Return the (x, y) coordinate for the center point of the cell that contains the specified text.  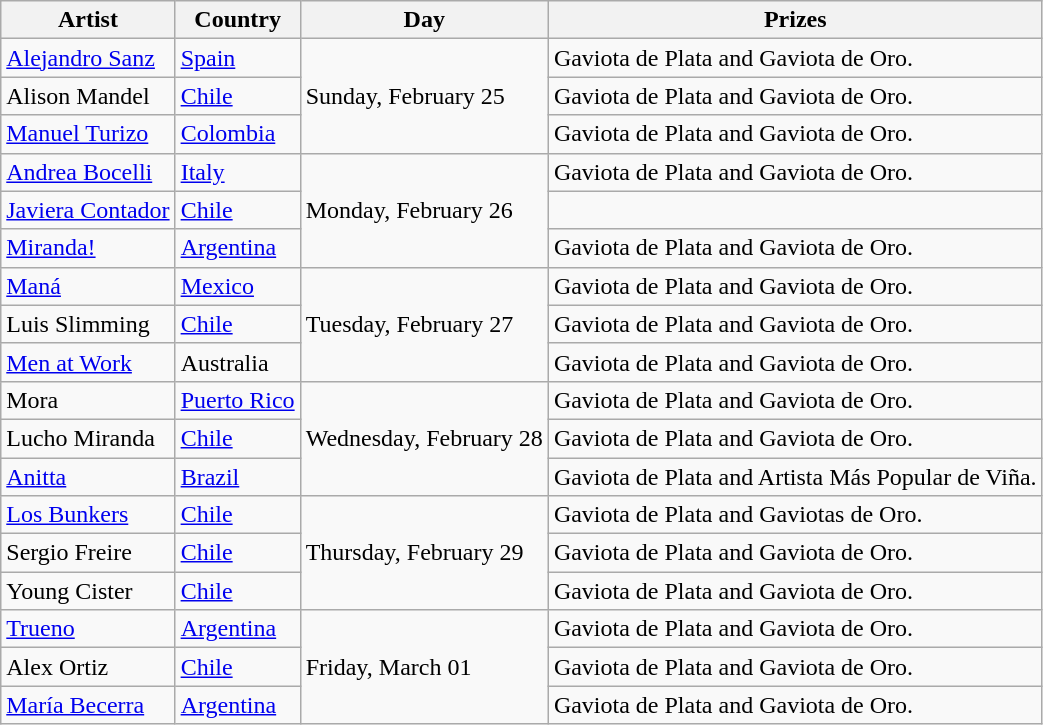
Los Bunkers (88, 515)
Brazil (238, 477)
Alejandro Sanz (88, 58)
Miranda! (88, 248)
Lucho Miranda (88, 438)
Thursday, February 29 (424, 553)
Anitta (88, 477)
Mexico (238, 286)
Sergio Freire (88, 553)
Monday, February 26 (424, 210)
Maná (88, 286)
Mora (88, 400)
Country (238, 20)
María Becerra (88, 705)
Javiera Contador (88, 210)
Australia (238, 362)
Manuel Turizo (88, 134)
Trueno (88, 629)
Gaviota de Plata and Gaviotas de Oro. (795, 515)
Friday, March 01 (424, 667)
Gaviota de Plata and Artista Más Popular de Viña. (795, 477)
Young Cister (88, 591)
Alex Ortiz (88, 667)
Spain (238, 58)
Colombia (238, 134)
Men at Work (88, 362)
Artist (88, 20)
Tuesday, February 27 (424, 324)
Day (424, 20)
Alison Mandel (88, 96)
Sunday, February 25 (424, 96)
Wednesday, February 28 (424, 438)
Puerto Rico (238, 400)
Prizes (795, 20)
Andrea Bocelli (88, 172)
Italy (238, 172)
Luis Slimming (88, 324)
